Output the (X, Y) coordinate of the center of the cell containing the given text.  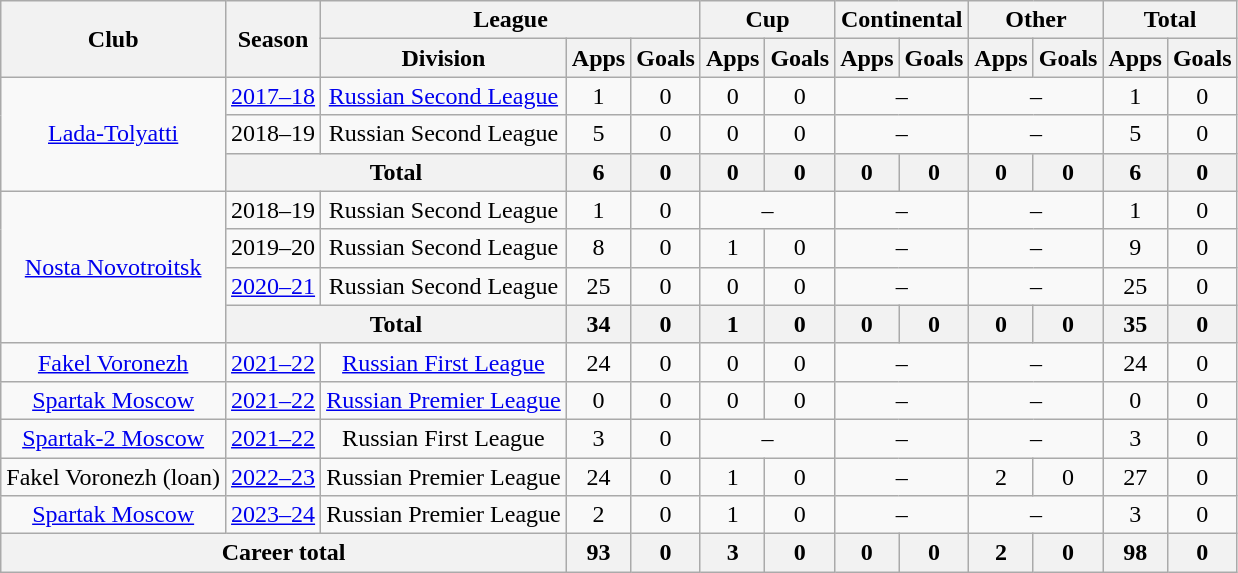
Nosta Novotroitsk (114, 267)
Fakel Voronezh (loan) (114, 477)
Spartak-2 Moscow (114, 438)
Other (1036, 20)
League (511, 20)
98 (1135, 553)
9 (1135, 248)
2019–20 (274, 248)
93 (598, 553)
Club (114, 39)
2023–24 (274, 515)
Season (274, 39)
2020–21 (274, 286)
Continental (902, 20)
34 (598, 324)
2022–23 (274, 477)
Career total (284, 553)
27 (1135, 477)
2017–18 (274, 96)
Fakel Voronezh (114, 362)
35 (1135, 324)
Cup (767, 20)
Division (444, 58)
Lada-Tolyatti (114, 134)
8 (598, 248)
